Output the (x, y) coordinate of the center of the cell containing the given text.  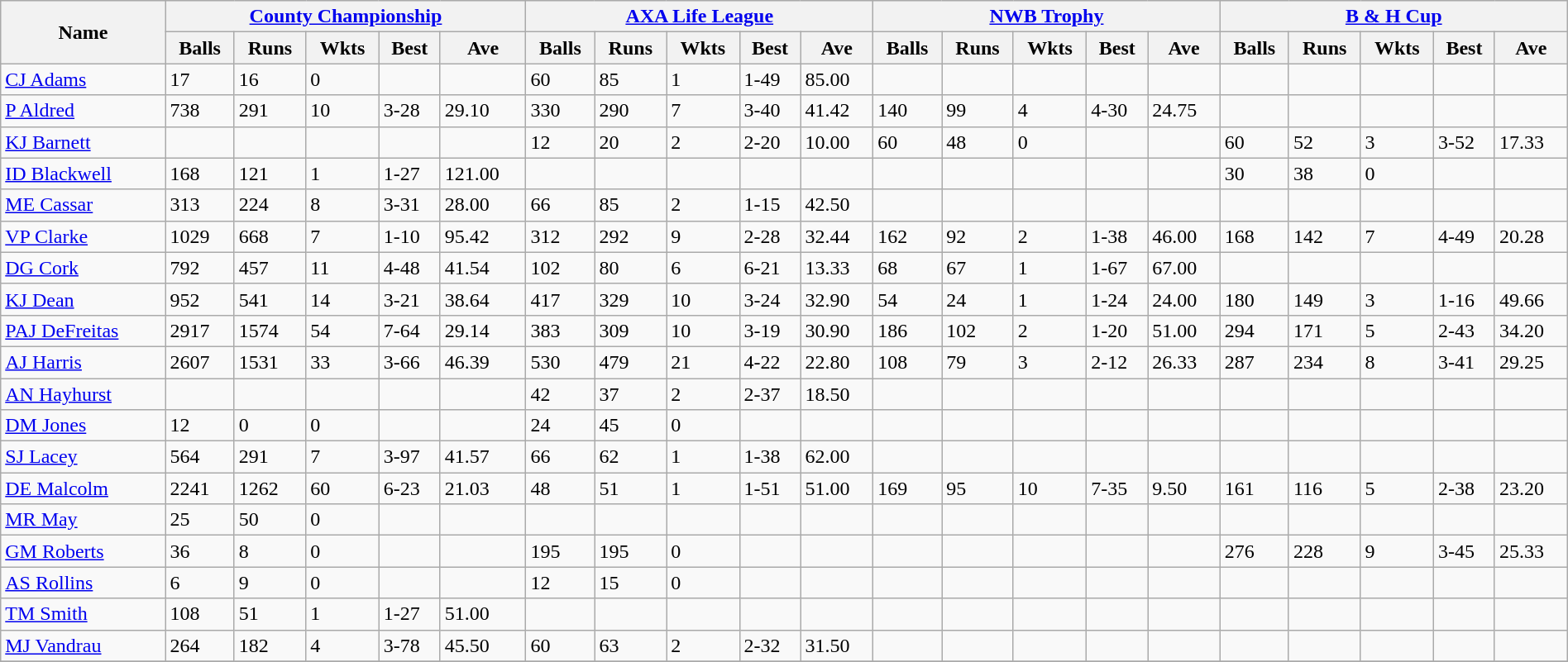
3-78 (409, 645)
180 (1254, 299)
1-51 (770, 488)
2917 (200, 331)
161 (1254, 488)
95 (978, 488)
952 (200, 299)
3-24 (770, 299)
1-16 (1464, 299)
2-32 (770, 645)
26.33 (1184, 362)
11 (342, 268)
46.00 (1184, 236)
17.33 (1531, 142)
149 (1325, 299)
330 (561, 111)
DM Jones (83, 426)
2-28 (770, 236)
10.00 (837, 142)
3-21 (409, 299)
21 (703, 362)
14 (342, 299)
294 (1254, 331)
46.39 (483, 362)
AJ Harris (83, 362)
41.42 (837, 111)
37 (630, 394)
3-52 (1464, 142)
42 (561, 394)
140 (908, 111)
17 (200, 79)
530 (561, 362)
264 (200, 645)
1-20 (1117, 331)
22.80 (837, 362)
25 (200, 520)
182 (270, 645)
County Championship (346, 17)
29.14 (483, 331)
30 (1254, 174)
38 (1325, 174)
792 (200, 268)
3-31 (409, 205)
2-38 (1464, 488)
45.50 (483, 645)
20 (630, 142)
2607 (200, 362)
1574 (270, 331)
MR May (83, 520)
NWB Trophy (1047, 17)
564 (200, 457)
DG Cork (83, 268)
32.44 (837, 236)
29.10 (483, 111)
290 (630, 111)
121 (270, 174)
4-49 (1464, 236)
4-22 (770, 362)
668 (270, 236)
KJ Dean (83, 299)
2-20 (770, 142)
79 (978, 362)
AS Rollins (83, 583)
45 (630, 426)
329 (630, 299)
42.50 (837, 205)
CJ Adams (83, 79)
234 (1325, 362)
3-40 (770, 111)
62.00 (837, 457)
1-10 (409, 236)
9.50 (1184, 488)
95.42 (483, 236)
33 (342, 362)
224 (270, 205)
1-67 (1117, 268)
15 (630, 583)
4-30 (1117, 111)
ID Blackwell (83, 174)
34.20 (1531, 331)
1531 (270, 362)
92 (978, 236)
417 (561, 299)
28.00 (483, 205)
41.54 (483, 268)
3-97 (409, 457)
13.33 (837, 268)
20.28 (1531, 236)
3-28 (409, 111)
30.90 (837, 331)
50 (270, 520)
479 (630, 362)
309 (630, 331)
67.00 (1184, 268)
292 (630, 236)
SJ Lacey (83, 457)
Name (83, 32)
PAJ DeFreitas (83, 331)
18.50 (837, 394)
312 (561, 236)
23.20 (1531, 488)
63 (630, 645)
52 (1325, 142)
24.75 (1184, 111)
186 (908, 331)
67 (978, 268)
41.57 (483, 457)
3-45 (1464, 551)
B & H Cup (1394, 17)
MJ Vandrau (83, 645)
85.00 (837, 79)
7-64 (409, 331)
541 (270, 299)
99 (978, 111)
276 (1254, 551)
162 (908, 236)
AXA Life League (700, 17)
2-43 (1464, 331)
383 (561, 331)
21.03 (483, 488)
169 (908, 488)
6-21 (770, 268)
49.66 (1531, 299)
1029 (200, 236)
228 (1325, 551)
116 (1325, 488)
6-23 (409, 488)
3-19 (770, 331)
171 (1325, 331)
2241 (200, 488)
62 (630, 457)
24.00 (1184, 299)
32.90 (837, 299)
457 (270, 268)
1-24 (1117, 299)
1-49 (770, 79)
29.25 (1531, 362)
DE Malcolm (83, 488)
P Aldred (83, 111)
2-37 (770, 394)
31.50 (837, 645)
738 (200, 111)
1262 (270, 488)
2-12 (1117, 362)
GM Roberts (83, 551)
3-66 (409, 362)
142 (1325, 236)
ME Cassar (83, 205)
TM Smith (83, 614)
3-41 (1464, 362)
287 (1254, 362)
38.64 (483, 299)
68 (908, 268)
4-48 (409, 268)
25.33 (1531, 551)
313 (200, 205)
VP Clarke (83, 236)
121.00 (483, 174)
KJ Barnett (83, 142)
36 (200, 551)
AN Hayhurst (83, 394)
80 (630, 268)
16 (270, 79)
7-35 (1117, 488)
1-15 (770, 205)
